Detect which cell encompasses the target text, then output its [X, Y] center coordinate. 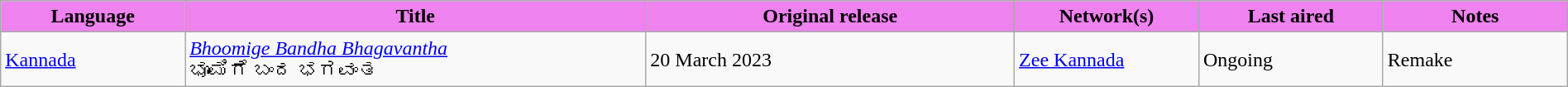
20 March 2023 [830, 60]
Ongoing [1290, 60]
Notes [1475, 17]
Last aired [1290, 17]
Title [415, 17]
Bhoomige Bandha Bhagavantha ಭೂಮಿಗೆ ಬಂದ ಭಗವಂತ [415, 60]
Zee Kannada [1107, 60]
Language [93, 17]
Remake [1475, 60]
Original release [830, 17]
Kannada [93, 60]
Network(s) [1107, 17]
